Identify which cell holds the provided text, then report its [x, y] central coordinate. 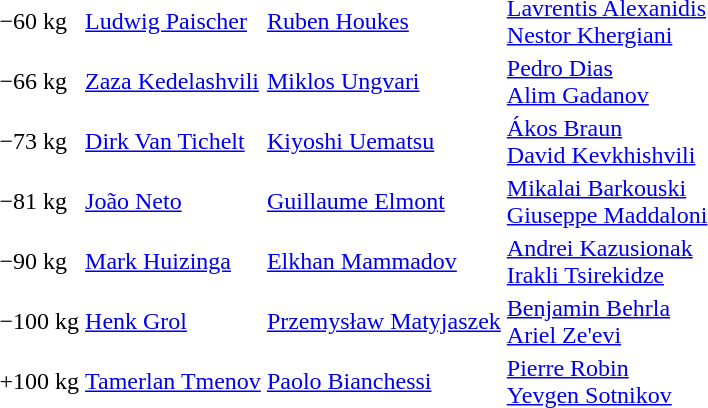
Kiyoshi Uematsu [384, 142]
Miklos Ungvari [384, 82]
Przemysław Matyjaszek [384, 322]
João Neto [174, 202]
Elkhan Mammadov [384, 262]
Mark Huizinga [174, 262]
Zaza Kedelashvili [174, 82]
Dirk Van Tichelt [174, 142]
Henk Grol [174, 322]
Guillaume Elmont [384, 202]
